Pinpoint the cell where the given text exists, returning its (X, Y) midpoint coordinate. 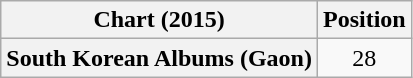
South Korean Albums (Gaon) (160, 58)
Position (364, 20)
Chart (2015) (160, 20)
28 (364, 58)
